Identify which cell holds the provided text, then report its [X, Y] central coordinate. 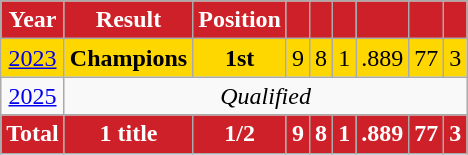
Year [33, 20]
Result [128, 20]
1st [240, 58]
1 title [128, 134]
Position [240, 20]
Champions [128, 58]
1/2 [240, 134]
2025 [33, 96]
Qualified [266, 96]
Total [33, 134]
2023 [33, 58]
